Locate the cell with the specified text and output its [x, y] center coordinate. 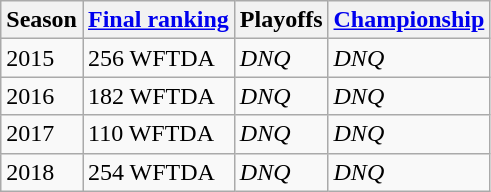
Season [42, 20]
2015 [42, 58]
256 WFTDA [158, 58]
254 WFTDA [158, 172]
2016 [42, 96]
Final ranking [158, 20]
2017 [42, 134]
110 WFTDA [158, 134]
Playoffs [281, 20]
2018 [42, 172]
182 WFTDA [158, 96]
Championship [409, 20]
